Determine the [X, Y] coordinate at the center of the cell enclosing the given text.  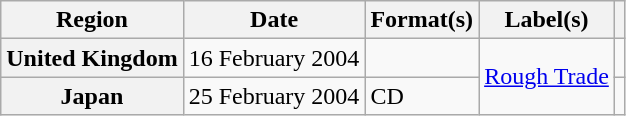
United Kingdom [92, 58]
Japan [92, 96]
Region [92, 20]
CD [422, 96]
Label(s) [547, 20]
Rough Trade [547, 77]
Date [274, 20]
Format(s) [422, 20]
16 February 2004 [274, 58]
25 February 2004 [274, 96]
